Capture the cell that displays the provided text and extract its (x, y) central coordinate. 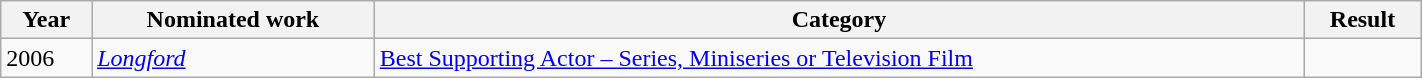
Category (838, 20)
2006 (46, 58)
Year (46, 20)
Best Supporting Actor – Series, Miniseries or Television Film (838, 58)
Result (1363, 20)
Longford (234, 58)
Nominated work (234, 20)
